From the cell containing the given text, extract its center point as (x, y) coordinate. 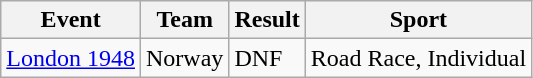
DNF (267, 58)
London 1948 (71, 58)
Team (184, 20)
Road Race, Individual (418, 58)
Event (71, 20)
Result (267, 20)
Norway (184, 58)
Sport (418, 20)
